Determine the (x, y) coordinate at the center of the cell enclosing the given text.  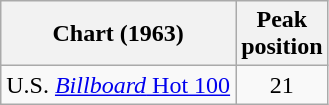
U.S. Billboard Hot 100 (118, 85)
Peakposition (282, 34)
Chart (1963) (118, 34)
21 (282, 85)
